Locate the cell with the specified text and output its (X, Y) center coordinate. 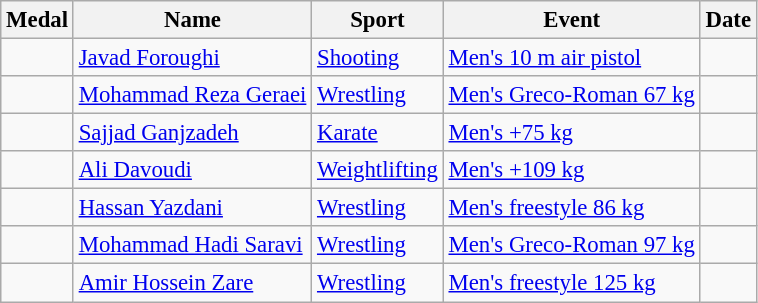
Mohammad Hadi Saravi (192, 245)
Name (192, 20)
Men's Greco-Roman 67 kg (572, 95)
Karate (378, 133)
Amir Hossein Zare (192, 283)
Date (728, 20)
Men's +75 kg (572, 133)
Sport (378, 20)
Hassan Yazdani (192, 208)
Shooting (378, 58)
Medal (38, 20)
Men's freestyle 125 kg (572, 283)
Men's +109 kg (572, 170)
Weightlifting (378, 170)
Sajjad Ganjzadeh (192, 133)
Men's Greco-Roman 97 kg (572, 245)
Mohammad Reza Geraei (192, 95)
Men's 10 m air pistol (572, 58)
Ali Davoudi (192, 170)
Event (572, 20)
Men's freestyle 86 kg (572, 208)
Javad Foroughi (192, 58)
